Capture the cell that displays the provided text and extract its [x, y] central coordinate. 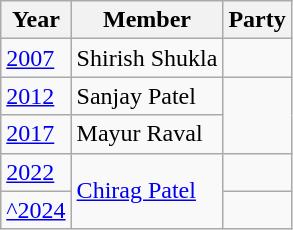
Party [257, 20]
Sanjay Patel [147, 96]
2007 [36, 58]
Year [36, 20]
2022 [36, 172]
Member [147, 20]
Mayur Raval [147, 134]
^2024 [36, 210]
2012 [36, 96]
2017 [36, 134]
Shirish Shukla [147, 58]
Chirag Patel [147, 191]
